Output the [x, y] coordinate of the center of the cell containing the given text.  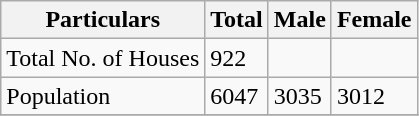
Female [374, 20]
Population [103, 96]
3035 [300, 96]
6047 [237, 96]
3012 [374, 96]
Total [237, 20]
Particulars [103, 20]
Male [300, 20]
922 [237, 58]
Total No. of Houses [103, 58]
